Find where the given text appears and provide that cell's center as (x, y) coordinate. 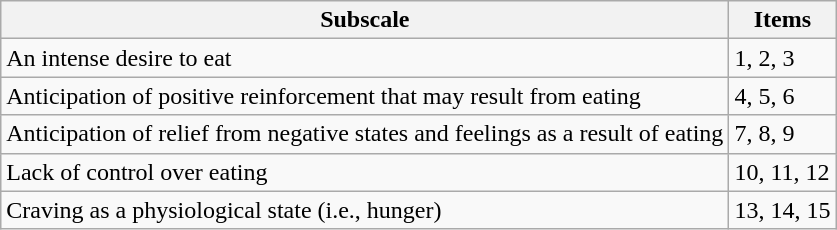
Craving as a physiological state (i.e., hunger) (365, 210)
7, 8, 9 (782, 134)
Anticipation of positive reinforcement that may result from eating (365, 96)
An intense desire to eat (365, 58)
Subscale (365, 20)
4, 5, 6 (782, 96)
Lack of control over eating (365, 172)
Items (782, 20)
Anticipation of relief from negative states and feelings as a result of eating (365, 134)
13, 14, 15 (782, 210)
10, 11, 12 (782, 172)
1, 2, 3 (782, 58)
